Search for the cell housing the specified text and yield its [X, Y] center coordinate. 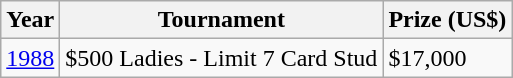
1988 [30, 58]
$500 Ladies - Limit 7 Card Stud [222, 58]
Year [30, 20]
$17,000 [448, 58]
Tournament [222, 20]
Prize (US$) [448, 20]
